For the text-containing cell, return its midpoint in (x, y) coordinate format. 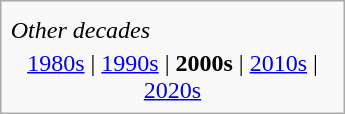
Other decades (172, 30)
1980s | 1990s | 2000s | 2010s | 2020s (172, 76)
